Pinpoint the cell where the given text exists, returning its (x, y) midpoint coordinate. 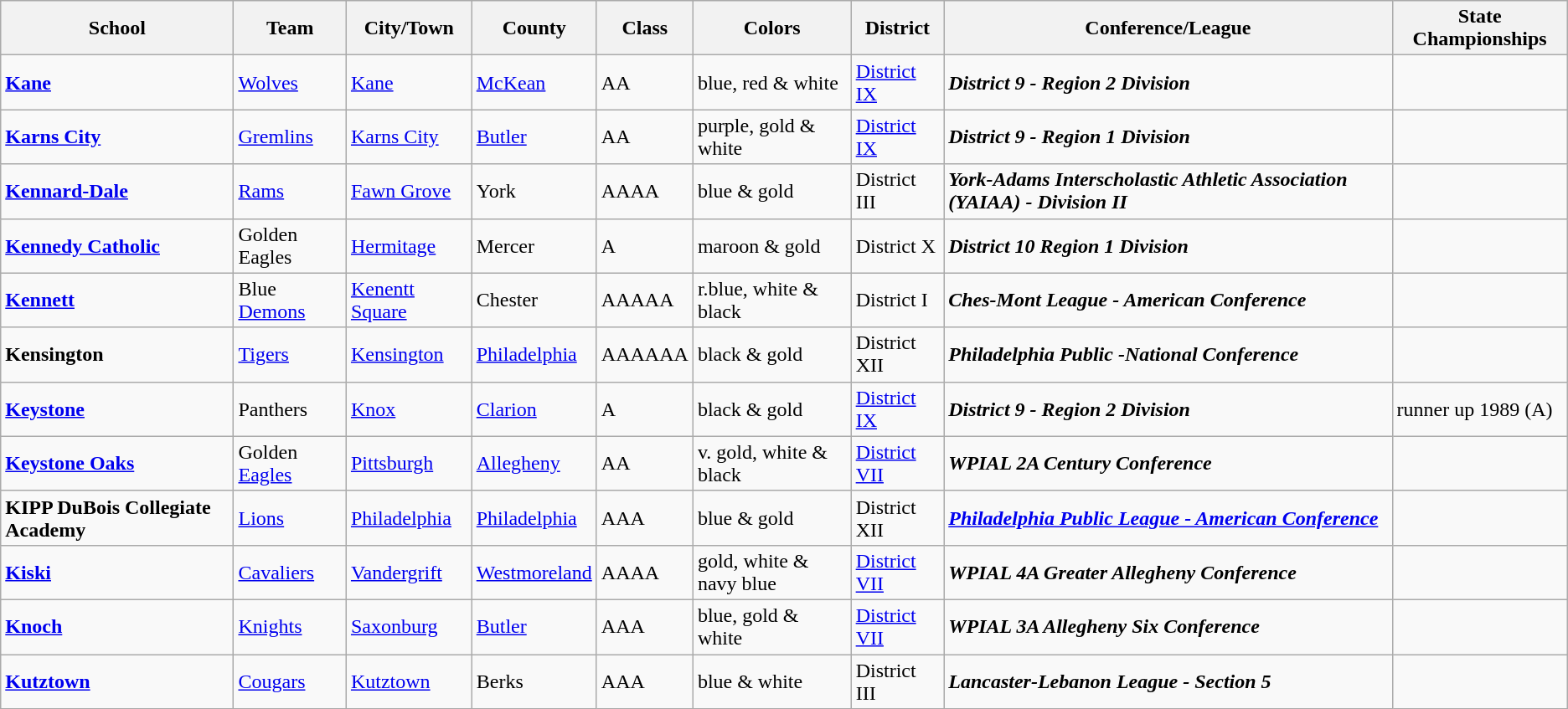
Blue Demons (290, 300)
Westmoreland (534, 573)
Pittsburgh (409, 464)
Wolves (290, 82)
Berks (534, 681)
County (534, 28)
AAAAAA (645, 355)
Mercer (534, 246)
York (534, 191)
Kiski (117, 573)
District X (898, 246)
Hermitage (409, 246)
District I (898, 300)
Cavaliers (290, 573)
Conference/League (1168, 28)
WPIAL 2A Century Conference (1168, 464)
Vandergrift (409, 573)
Kennedy Catholic (117, 246)
Kenentt Square (409, 300)
City/Town (409, 28)
Keystone (117, 408)
Cougars (290, 681)
r.blue, white & black (772, 300)
McKean (534, 82)
Lancaster-Lebanon League - Section 5 (1168, 681)
Gremlins (290, 137)
York-Adams Interscholastic Athletic Association (YAIAA) - Division II (1168, 191)
Chester (534, 300)
Ches-Mont League - American Conference (1168, 300)
runner up 1989 (A) (1479, 408)
WPIAL 3A Allegheny Six Conference (1168, 626)
Kennett (117, 300)
Colors (772, 28)
Kennard-Dale (117, 191)
WPIAL 4A Greater Allegheny Conference (1168, 573)
Lions (290, 517)
Knights (290, 626)
District 9 - Region 1 Division (1168, 137)
Knoch (117, 626)
Clarion (534, 408)
Allegheny (534, 464)
purple, gold & white (772, 137)
Philadelphia Public -National Conference (1168, 355)
Class (645, 28)
District (898, 28)
Keystone Oaks (117, 464)
Fawn Grove (409, 191)
District 10 Region 1 Division (1168, 246)
gold, white & navy blue (772, 573)
KIPP DuBois Collegiate Academy (117, 517)
Panthers (290, 408)
Tigers (290, 355)
Philadelphia Public League - American Conference (1168, 517)
Saxonburg (409, 626)
School (117, 28)
blue, red & white (772, 82)
Knox (409, 408)
Rams (290, 191)
State Championships (1479, 28)
v. gold, white & black (772, 464)
maroon & gold (772, 246)
blue & white (772, 681)
blue, gold & white (772, 626)
AAAAA (645, 300)
Team (290, 28)
